Search for the cell housing the specified text and yield its (x, y) center coordinate. 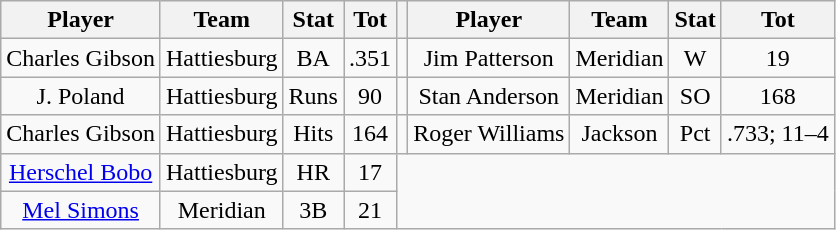
BA (313, 58)
W (695, 58)
Pct (695, 134)
17 (370, 172)
.351 (370, 58)
90 (370, 96)
SO (695, 96)
Jim Patterson (489, 58)
HR (313, 172)
164 (370, 134)
Runs (313, 96)
19 (778, 58)
Herschel Bobo (81, 172)
.733; 11–4 (778, 134)
21 (370, 210)
168 (778, 96)
Roger Williams (489, 134)
Stan Anderson (489, 96)
3B (313, 210)
J. Poland (81, 96)
Mel Simons (81, 210)
Hits (313, 134)
Jackson (620, 134)
